Detect which cell encompasses the target text, then output its [X, Y] center coordinate. 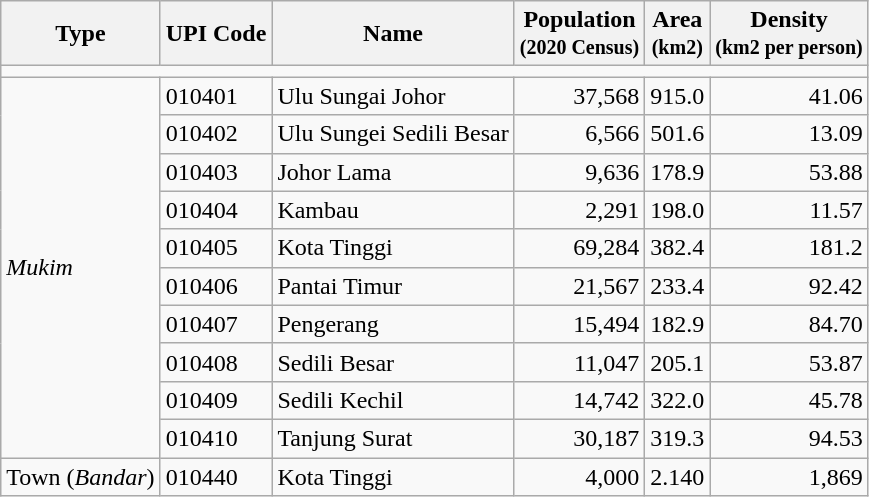
Ulu Sungei Sedili Besar [393, 134]
181.2 [789, 248]
233.4 [678, 286]
Sedili Besar [393, 362]
94.53 [789, 438]
Name [393, 34]
UPI Code [216, 34]
1,869 [789, 477]
45.78 [789, 400]
178.9 [678, 172]
Density(km2 per person) [789, 34]
92.42 [789, 286]
2.140 [678, 477]
Ulu Sungai Johor [393, 96]
Type [80, 34]
010401 [216, 96]
Pengerang [393, 324]
010408 [216, 362]
382.4 [678, 248]
010410 [216, 438]
319.3 [678, 438]
30,187 [579, 438]
11,047 [579, 362]
010405 [216, 248]
41.06 [789, 96]
4,000 [579, 477]
53.87 [789, 362]
182.9 [678, 324]
9,636 [579, 172]
915.0 [678, 96]
205.1 [678, 362]
010402 [216, 134]
11.57 [789, 210]
322.0 [678, 400]
198.0 [678, 210]
21,567 [579, 286]
69,284 [579, 248]
84.70 [789, 324]
6,566 [579, 134]
Population(2020 Census) [579, 34]
13.09 [789, 134]
14,742 [579, 400]
Area(km2) [678, 34]
010406 [216, 286]
Pantai Timur [393, 286]
Tanjung Surat [393, 438]
010403 [216, 172]
37,568 [579, 96]
010409 [216, 400]
15,494 [579, 324]
010404 [216, 210]
Town (Bandar) [80, 477]
Sedili Kechil [393, 400]
Kambau [393, 210]
2,291 [579, 210]
010440 [216, 477]
501.6 [678, 134]
Mukim [80, 268]
53.88 [789, 172]
Johor Lama [393, 172]
010407 [216, 324]
